Return the [x, y] coordinate for the center point of the cell that contains the specified text.  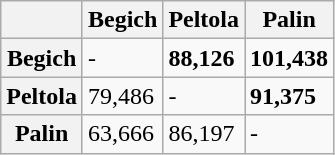
86,197 [204, 134]
101,438 [290, 58]
91,375 [290, 96]
79,486 [122, 96]
88,126 [204, 58]
63,666 [122, 134]
